Pinpoint the cell where the given text exists, returning its [X, Y] midpoint coordinate. 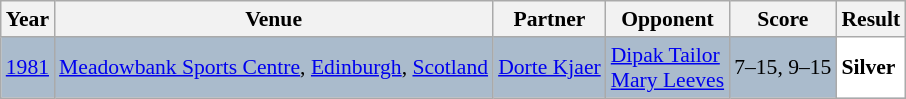
1981 [28, 68]
Result [870, 19]
7–15, 9–15 [782, 68]
Dipak Tailor Mary Leeves [668, 68]
Opponent [668, 19]
Venue [274, 19]
Silver [870, 68]
Dorte Kjaer [550, 68]
Score [782, 19]
Meadowbank Sports Centre, Edinburgh, Scotland [274, 68]
Year [28, 19]
Partner [550, 19]
